For the text-containing cell, return its midpoint in [X, Y] coordinate format. 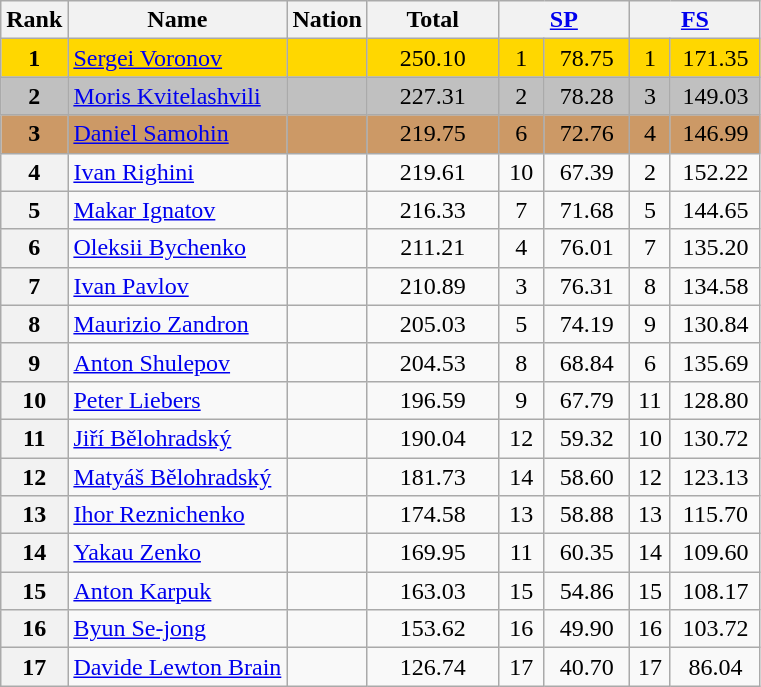
227.31 [432, 96]
Name [178, 20]
SP [564, 20]
Byun Se-jong [178, 629]
Total [432, 20]
60.35 [586, 553]
211.21 [432, 248]
163.03 [432, 591]
216.33 [432, 210]
196.59 [432, 400]
Yakau Zenko [178, 553]
123.13 [715, 477]
Ivan Righini [178, 172]
Makar Ignatov [178, 210]
Anton Shulepov [178, 362]
130.84 [715, 324]
181.73 [432, 477]
134.58 [715, 286]
146.99 [715, 134]
108.17 [715, 591]
115.70 [715, 515]
76.01 [586, 248]
76.31 [586, 286]
250.10 [432, 58]
190.04 [432, 438]
205.03 [432, 324]
130.72 [715, 438]
Maurizio Zandron [178, 324]
Sergei Voronov [178, 58]
67.39 [586, 172]
86.04 [715, 667]
Ihor Reznichenko [178, 515]
149.03 [715, 96]
Ivan Pavlov [178, 286]
153.62 [432, 629]
103.72 [715, 629]
54.86 [586, 591]
71.68 [586, 210]
Peter Liebers [178, 400]
68.84 [586, 362]
58.60 [586, 477]
174.58 [432, 515]
74.19 [586, 324]
49.90 [586, 629]
Jiří Bělohradský [178, 438]
Oleksii Bychenko [178, 248]
204.53 [432, 362]
171.35 [715, 58]
FS [694, 20]
40.70 [586, 667]
219.75 [432, 134]
59.32 [586, 438]
72.76 [586, 134]
Anton Karpuk [178, 591]
Matyáš Bělohradský [178, 477]
Moris Kvitelashvili [178, 96]
126.74 [432, 667]
219.61 [432, 172]
58.88 [586, 515]
109.60 [715, 553]
135.20 [715, 248]
169.95 [432, 553]
152.22 [715, 172]
Rank [34, 20]
Nation [327, 20]
78.75 [586, 58]
67.79 [586, 400]
Davide Lewton Brain [178, 667]
Daniel Samohin [178, 134]
78.28 [586, 96]
128.80 [715, 400]
144.65 [715, 210]
135.69 [715, 362]
210.89 [432, 286]
